Detect which cell encompasses the target text, then output its [x, y] center coordinate. 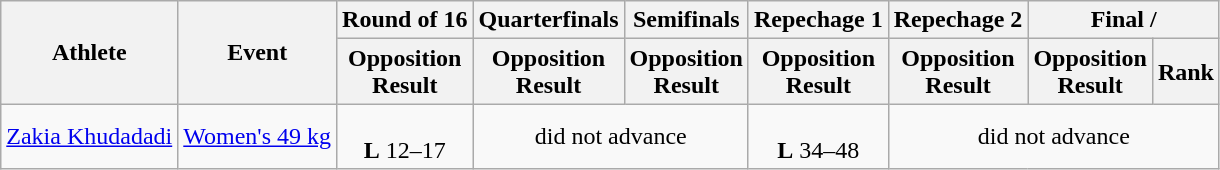
L 12–17 [405, 136]
Quarterfinals [548, 20]
L 34–48 [818, 136]
Athlete [90, 52]
Zakia Khudadadi [90, 136]
Women's 49 kg [258, 136]
Repechage 1 [818, 20]
Repechage 2 [958, 20]
Final / [1124, 20]
Semifinals [686, 20]
Round of 16 [405, 20]
Event [258, 52]
Rank [1186, 72]
